Provide the [x, y] coordinate of the cell's center where the given text is located.  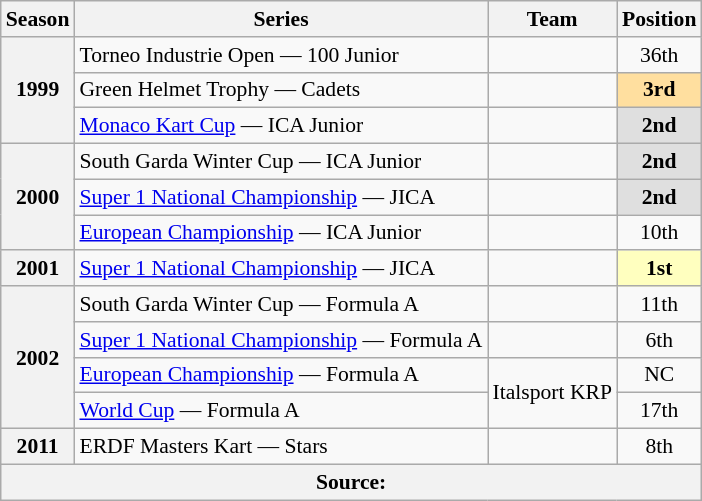
1st [659, 269]
2001 [38, 269]
2011 [38, 447]
10th [659, 233]
6th [659, 340]
2002 [38, 357]
European Championship — ICA Junior [280, 233]
2000 [38, 198]
Position [659, 19]
11th [659, 304]
Team [552, 19]
3rd [659, 90]
World Cup — Formula A [280, 411]
South Garda Winter Cup — ICA Junior [280, 162]
European Championship — Formula A [280, 375]
ERDF Masters Kart — Stars [280, 447]
NC [659, 375]
Green Helmet Trophy — Cadets [280, 90]
8th [659, 447]
Italsport KRP [552, 392]
Monaco Kart Cup — ICA Junior [280, 126]
Super 1 National Championship — Formula A [280, 340]
Season [38, 19]
South Garda Winter Cup — Formula A [280, 304]
1999 [38, 90]
17th [659, 411]
Torneo Industrie Open — 100 Junior [280, 55]
36th [659, 55]
Series [280, 19]
Source: [352, 482]
